Search for the cell housing the specified text and yield its [x, y] center coordinate. 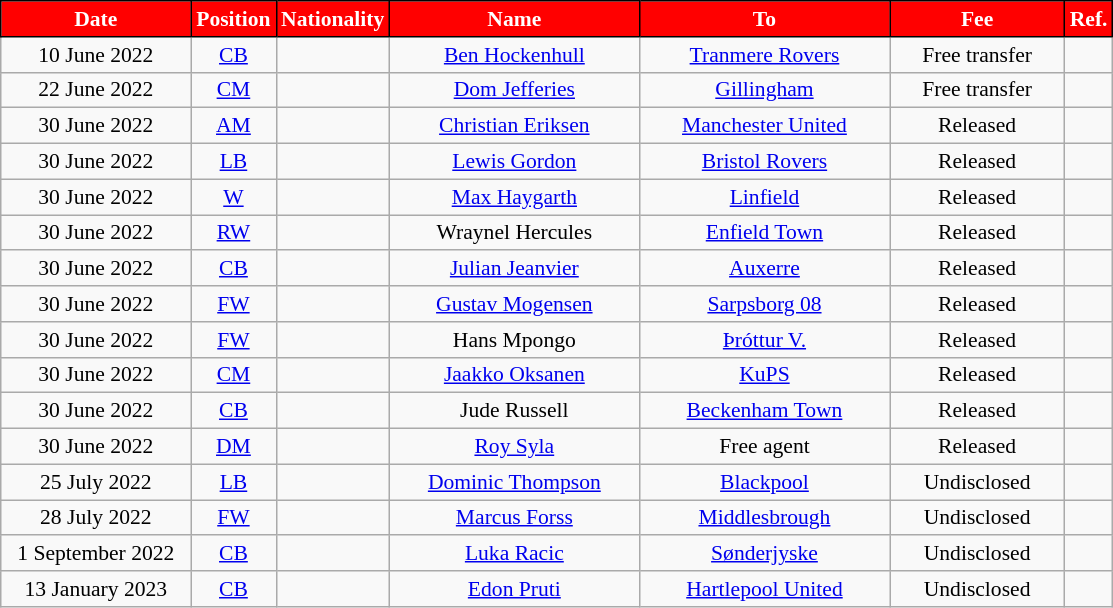
22 June 2022 [96, 90]
Þróttur V. [764, 340]
Sarpsborg 08 [764, 304]
Ben Hockenhull [514, 55]
Manchester United [764, 126]
Gillingham [764, 90]
Christian Eriksen [514, 126]
Bristol Rovers [764, 162]
Beckenham Town [764, 411]
To [764, 19]
Wraynel Hercules [514, 233]
Edon Pruti [514, 589]
Julian Jeanvier [514, 269]
Name [514, 19]
Auxerre [764, 269]
AM [234, 126]
25 July 2022 [96, 482]
Luka Racic [514, 554]
Jaakko Oksanen [514, 375]
Free agent [764, 447]
Marcus Forss [514, 518]
Lewis Gordon [514, 162]
Hartlepool United [764, 589]
Position [234, 19]
Blackpool [764, 482]
DM [234, 447]
Enfield Town [764, 233]
10 June 2022 [96, 55]
Dominic Thompson [514, 482]
Fee [978, 19]
Date [96, 19]
Sønderjyske [764, 554]
RW [234, 233]
Ref. [1089, 19]
Linfield [764, 197]
Tranmere Rovers [764, 55]
Middlesbrough [764, 518]
KuPS [764, 375]
W [234, 197]
Nationality [332, 19]
Jude Russell [514, 411]
Gustav Mogensen [514, 304]
Max Haygarth [514, 197]
28 July 2022 [96, 518]
Dom Jefferies [514, 90]
Hans Mpongo [514, 340]
Roy Syla [514, 447]
13 January 2023 [96, 589]
1 September 2022 [96, 554]
